Identify which cell holds the provided text, then report its [x, y] central coordinate. 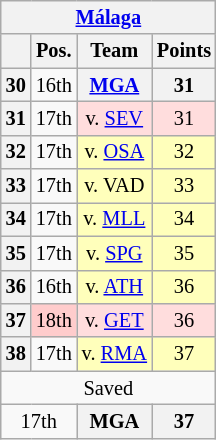
Saved [108, 388]
v. RMA [114, 354]
v. SPG [114, 253]
Pos. [54, 51]
18th [54, 320]
v. OSA [114, 152]
38 [16, 354]
v. GET [114, 320]
v. VAD [114, 186]
Points [184, 51]
v. MLL [114, 219]
Málaga [108, 17]
v. SEV [114, 118]
Team [114, 51]
v. ATH [114, 287]
30 [16, 85]
